For the text-containing cell, return its midpoint in [X, Y] coordinate format. 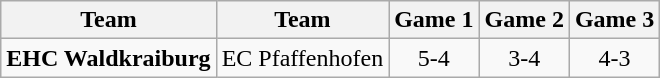
4-3 [614, 58]
3-4 [524, 58]
5-4 [434, 58]
Game 2 [524, 20]
Game 3 [614, 20]
EC Pfaffenhofen [302, 58]
EHC Waldkraiburg [108, 58]
Game 1 [434, 20]
